Locate the cell with the specified text and output its (X, Y) center coordinate. 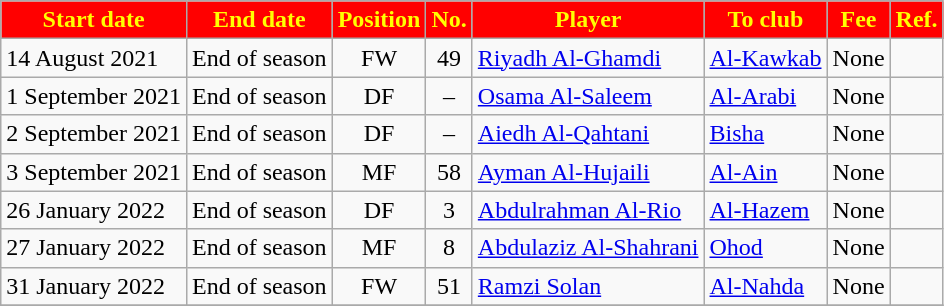
Al-Ain (766, 172)
Ayman Al-Hujaili (588, 172)
31 January 2022 (94, 286)
1 September 2021 (94, 96)
Bisha (766, 134)
Aiedh Al-Qahtani (588, 134)
Riyadh Al-Ghamdi (588, 58)
51 (449, 286)
Position (379, 20)
Player (588, 20)
49 (449, 58)
Start date (94, 20)
3 (449, 210)
Al-Kawkab (766, 58)
Al-Arabi (766, 96)
To club (766, 20)
End date (259, 20)
Abdulaziz Al-Shahrani (588, 248)
27 January 2022 (94, 248)
Ref. (916, 20)
8 (449, 248)
Osama Al-Saleem (588, 96)
Abdulrahman Al-Rio (588, 210)
3 September 2021 (94, 172)
Al-Hazem (766, 210)
Al-Nahda (766, 286)
58 (449, 172)
Ohod (766, 248)
Ramzi Solan (588, 286)
No. (449, 20)
26 January 2022 (94, 210)
2 September 2021 (94, 134)
Fee (858, 20)
14 August 2021 (94, 58)
